For the text-containing cell, return its midpoint in (X, Y) coordinate format. 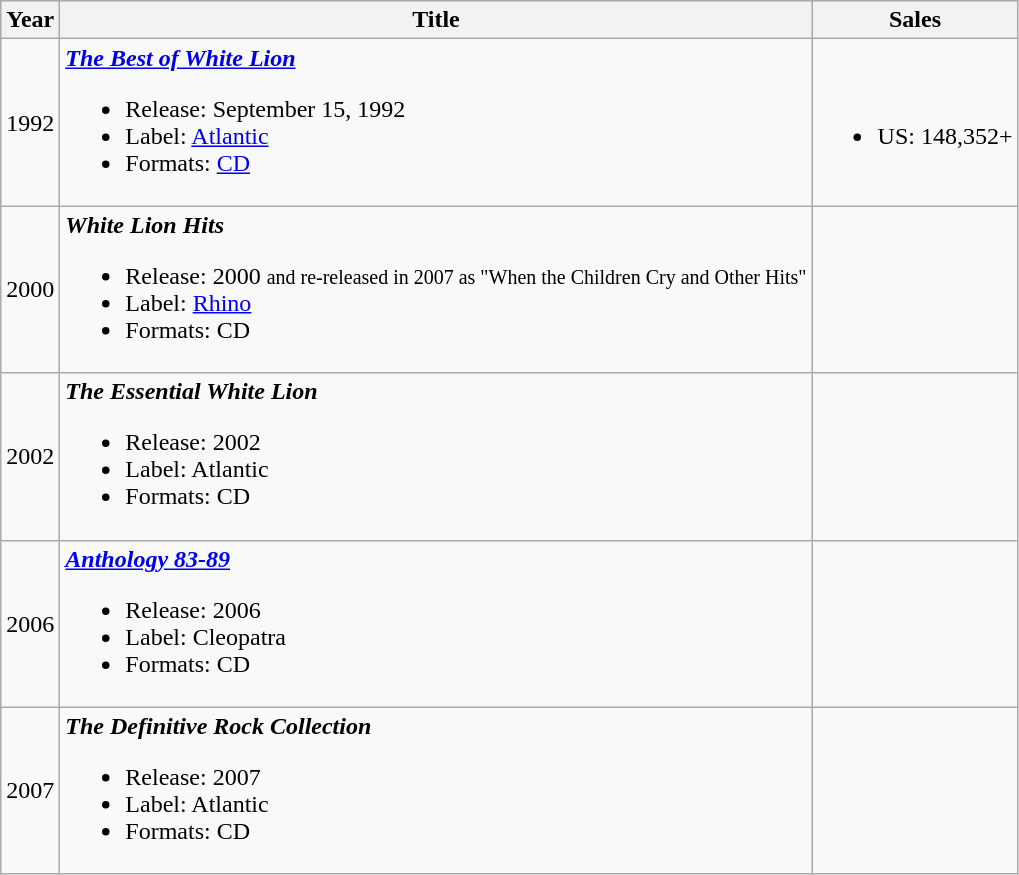
Anthology 83-89Release: 2006Label: CleopatraFormats: CD (436, 624)
Sales (915, 20)
2006 (30, 624)
Year (30, 20)
Title (436, 20)
1992 (30, 122)
US: 148,352+ (915, 122)
White Lion HitsRelease: 2000 and re-released in 2007 as "When the Children Cry and Other Hits"Label: RhinoFormats: CD (436, 290)
2007 (30, 790)
The Essential White LionRelease: 2002Label: AtlanticFormats: CD (436, 456)
2002 (30, 456)
The Definitive Rock CollectionRelease: 2007Label: AtlanticFormats: CD (436, 790)
2000 (30, 290)
The Best of White LionRelease: September 15, 1992Label: AtlanticFormats: CD (436, 122)
